Find where the given text appears and provide that cell's center as [X, Y] coordinate. 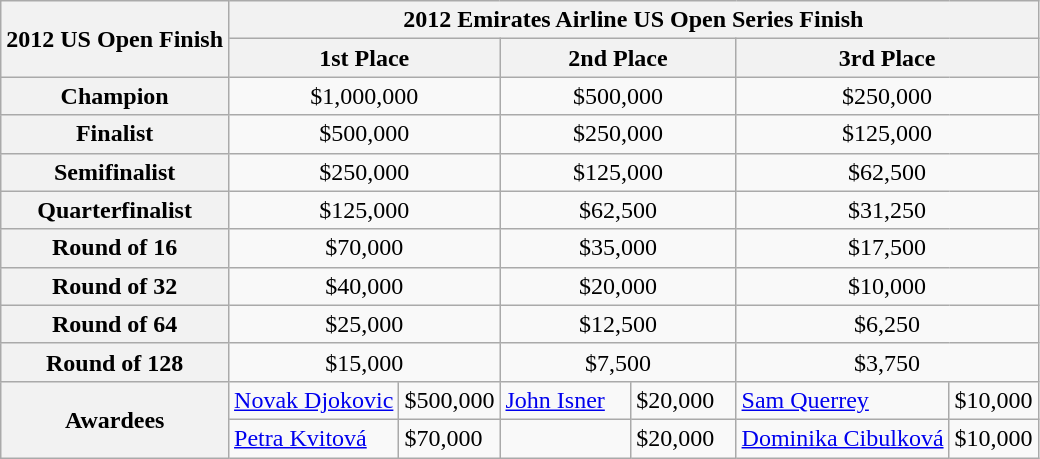
Finalist [115, 134]
Round of 16 [115, 248]
Round of 32 [115, 286]
2012 US Open Finish [115, 39]
1st Place [364, 58]
Awardees [115, 419]
$17,500 [887, 248]
Round of 64 [115, 324]
$40,000 [364, 286]
$3,750 [887, 362]
$12,500 [618, 324]
$35,000 [618, 248]
Champion [115, 96]
Petra Kvitová [314, 438]
$15,000 [364, 362]
Semifinalist [115, 172]
2nd Place [618, 58]
Quarterfinalist [115, 210]
$25,000 [364, 324]
3rd Place [887, 58]
$6,250 [887, 324]
Sam Querrey [842, 400]
John Isner [566, 400]
Novak Djokovic [314, 400]
$1,000,000 [364, 96]
Round of 128 [115, 362]
$7,500 [618, 362]
2012 Emirates Airline US Open Series Finish [634, 20]
Dominika Cibulková [842, 438]
$31,250 [887, 210]
